Find where the given text appears and provide that cell's center as [X, Y] coordinate. 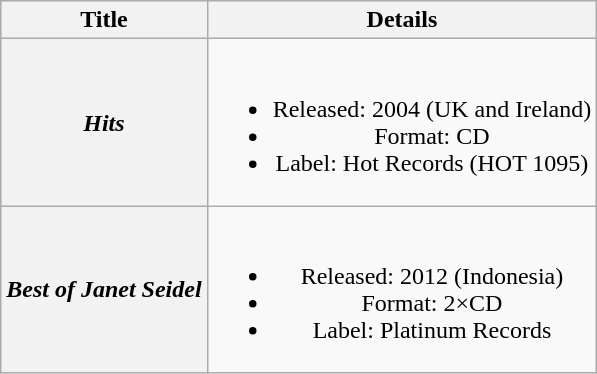
Title [104, 20]
Released: 2004 (UK and Ireland)Format: CDLabel: Hot Records (HOT 1095) [402, 122]
Best of Janet Seidel [104, 290]
Details [402, 20]
Released: 2012 (Indonesia)Format: 2×CDLabel: Platinum Records [402, 290]
Hits [104, 122]
